Detect which cell encompasses the target text, then output its (x, y) center coordinate. 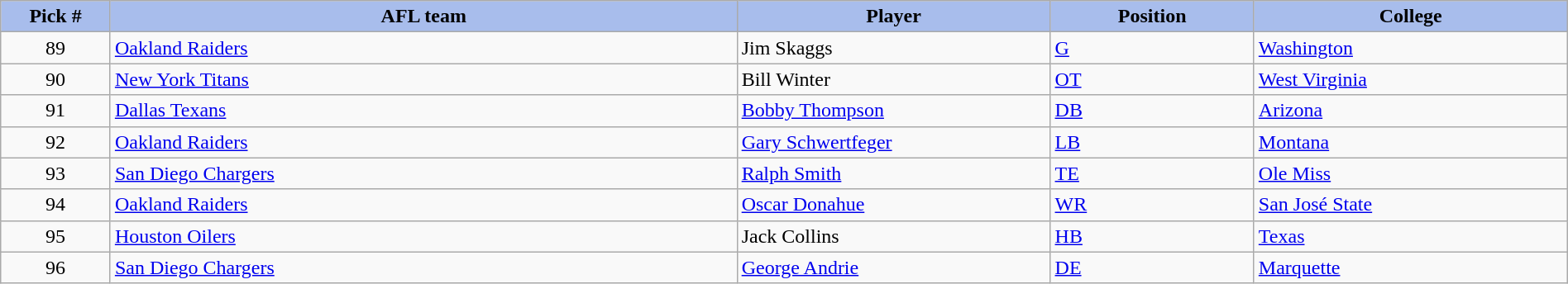
Jack Collins (893, 236)
DB (1152, 111)
Montana (1411, 142)
AFL team (423, 17)
90 (56, 79)
Bobby Thompson (893, 111)
San José State (1411, 205)
Ole Miss (1411, 173)
Bill Winter (893, 79)
Oscar Donahue (893, 205)
DE (1152, 267)
94 (56, 205)
Arizona (1411, 111)
Ralph Smith (893, 173)
95 (56, 236)
89 (56, 48)
Pick # (56, 17)
George Andrie (893, 267)
Washington (1411, 48)
New York Titans (423, 79)
West Virginia (1411, 79)
G (1152, 48)
Houston Oilers (423, 236)
TE (1152, 173)
Texas (1411, 236)
Player (893, 17)
Marquette (1411, 267)
WR (1152, 205)
Jim Skaggs (893, 48)
Dallas Texans (423, 111)
College (1411, 17)
LB (1152, 142)
96 (56, 267)
Position (1152, 17)
OT (1152, 79)
Gary Schwertfeger (893, 142)
HB (1152, 236)
93 (56, 173)
91 (56, 111)
92 (56, 142)
